From the cell containing the given text, extract its center point as (x, y) coordinate. 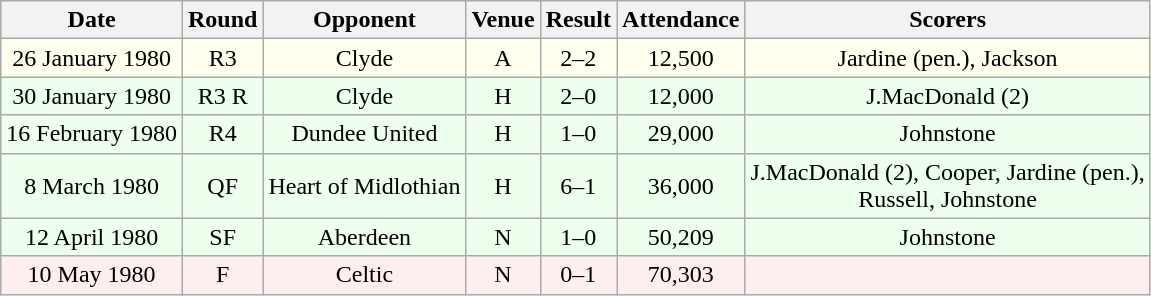
2–0 (578, 96)
QF (222, 186)
Date (92, 20)
Celtic (364, 275)
2–2 (578, 58)
R3 (222, 58)
6–1 (578, 186)
Jardine (pen.), Jackson (948, 58)
Heart of Midlothian (364, 186)
Dundee United (364, 134)
30 January 1980 (92, 96)
36,000 (681, 186)
J.MacDonald (2), Cooper, Jardine (pen.), Russell, Johnstone (948, 186)
Result (578, 20)
26 January 1980 (92, 58)
12 April 1980 (92, 237)
50,209 (681, 237)
16 February 1980 (92, 134)
8 March 1980 (92, 186)
Scorers (948, 20)
J.MacDonald (2) (948, 96)
Opponent (364, 20)
Round (222, 20)
SF (222, 237)
R4 (222, 134)
29,000 (681, 134)
12,500 (681, 58)
Attendance (681, 20)
0–1 (578, 275)
A (503, 58)
12,000 (681, 96)
10 May 1980 (92, 275)
Venue (503, 20)
70,303 (681, 275)
F (222, 275)
Aberdeen (364, 237)
R3 R (222, 96)
